Locate the cell with the specified text and output its (x, y) center coordinate. 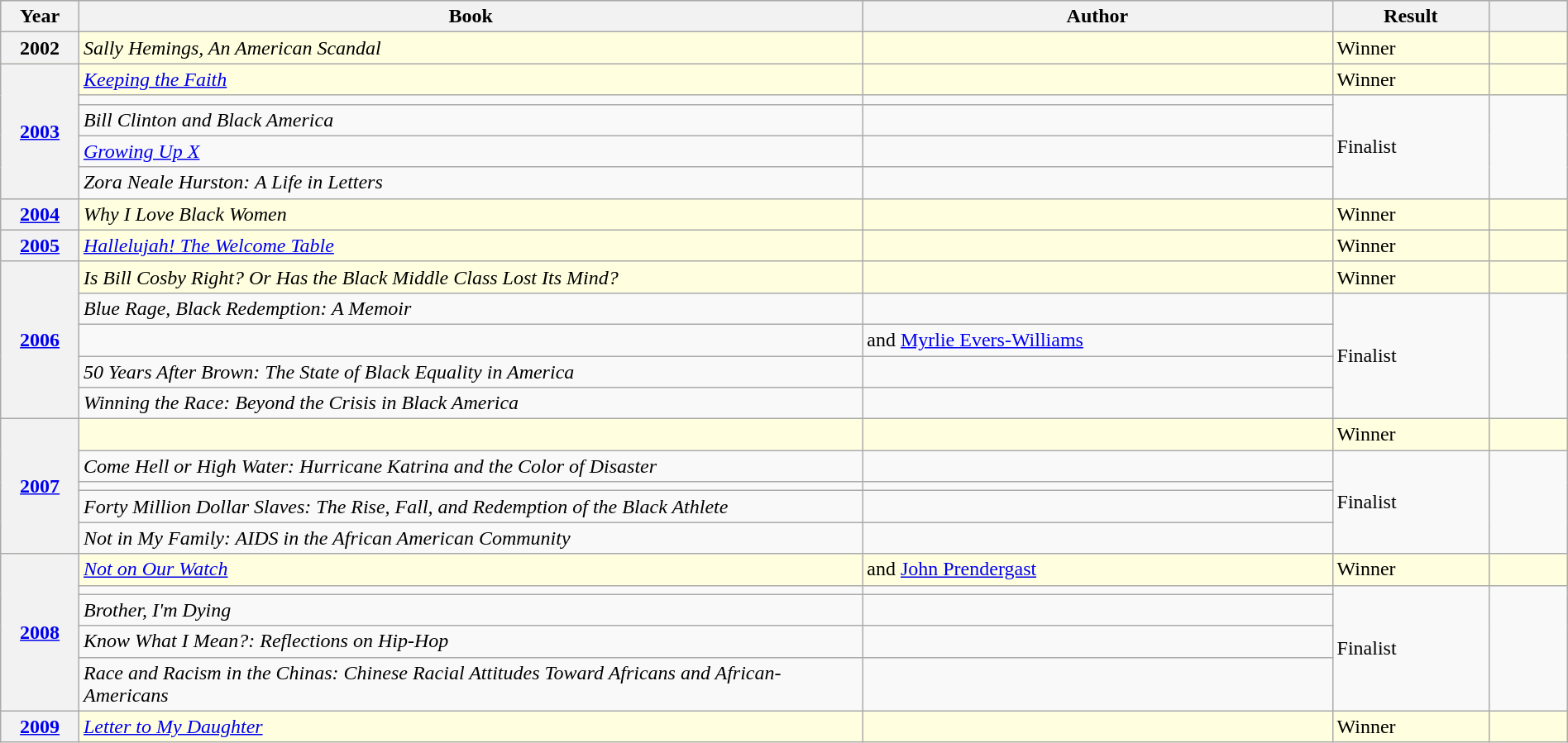
2005 (40, 245)
2007 (40, 486)
Know What I Mean?: Reflections on Hip-Hop (470, 641)
Letter to My Daughter (470, 726)
Why I Love Black Women (470, 214)
Brother, I'm Dying (470, 610)
2008 (40, 632)
Year (40, 17)
Book (470, 17)
Sally Hemings, An American Scandal (470, 48)
2002 (40, 48)
Not in My Family: AIDS in the African American Community (470, 538)
and Myrlie Evers-Williams (1097, 340)
Come Hell or High Water: Hurricane Katrina and the Color of Disaster (470, 466)
50 Years After Brown: The State of Black Equality in America (470, 371)
Forty Million Dollar Slaves: The Rise, Fall, and Redemption of the Black Athlete (470, 507)
Growing Up X (470, 151)
Winning the Race: Beyond the Crisis in Black America (470, 403)
Blue Rage, Black Redemption: A Memoir (470, 308)
Hallelujah! The Welcome Table (470, 245)
Keeping the Faith (470, 79)
Race and Racism in the Chinas: Chinese Racial Attitudes Toward Africans and African-Americans (470, 684)
Result (1411, 17)
2006 (40, 340)
and John Prendergast (1097, 569)
Bill Clinton and Black America (470, 120)
Author (1097, 17)
2009 (40, 726)
2004 (40, 214)
Zora Neale Hurston: A Life in Letters (470, 183)
Not on Our Watch (470, 569)
2003 (40, 131)
Is Bill Cosby Right? Or Has the Black Middle Class Lost Its Mind? (470, 277)
